For the text-containing cell, return its midpoint in (x, y) coordinate format. 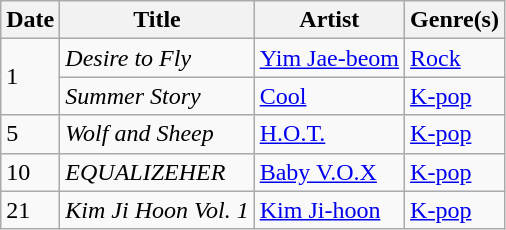
Title (157, 20)
Summer Story (157, 96)
1 (30, 77)
Wolf and Sheep (157, 134)
Kim Ji Hoon Vol. 1 (157, 210)
Date (30, 20)
Rock (455, 58)
Genre(s) (455, 20)
EQUALIZEHER (157, 172)
5 (30, 134)
10 (30, 172)
Kim Ji-hoon (329, 210)
Artist (329, 20)
Baby V.O.X (329, 172)
H.O.T. (329, 134)
Desire to Fly (157, 58)
Yim Jae-beom (329, 58)
21 (30, 210)
Cool (329, 96)
